Search for the cell housing the specified text and yield its [X, Y] center coordinate. 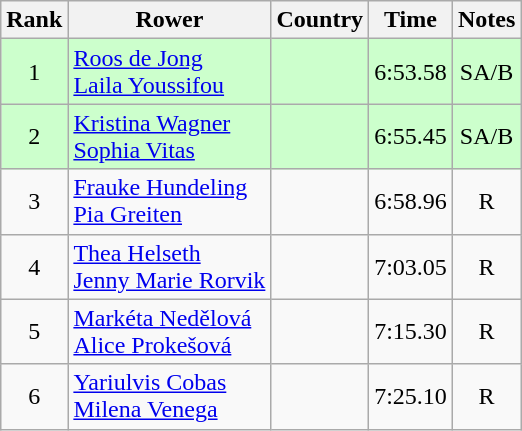
7:03.05 [411, 266]
Rower [170, 20]
6:53.58 [411, 72]
Rank [34, 20]
Yariulvis CobasMilena Venega [170, 396]
5 [34, 332]
Frauke HundelingPia Greiten [170, 202]
Roos de JongLaila Youssifou [170, 72]
Kristina WagnerSophia Vitas [170, 136]
7:15.30 [411, 332]
7:25.10 [411, 396]
Notes [486, 20]
3 [34, 202]
6:55.45 [411, 136]
2 [34, 136]
4 [34, 266]
Country [320, 20]
Markéta NedělováAlice Prokešová [170, 332]
Thea HelsethJenny Marie Rorvik [170, 266]
Time [411, 20]
6:58.96 [411, 202]
6 [34, 396]
1 [34, 72]
